Identify which cell holds the provided text, then report its (x, y) central coordinate. 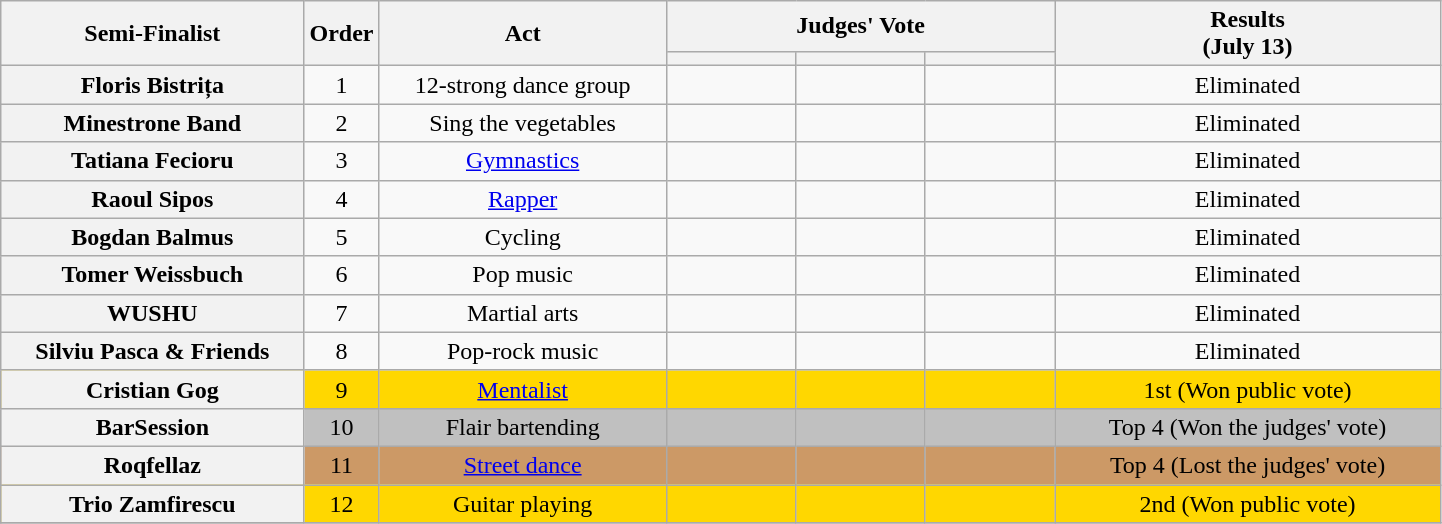
9 (342, 389)
Trio Zamfirescu (152, 503)
Top 4 (Lost the judges' vote) (1248, 465)
Semi-Finalist (152, 34)
Bogdan Balmus (152, 237)
Guitar playing (522, 503)
12-strong dance group (522, 85)
Pop-rock music (522, 351)
Results (July 13) (1248, 34)
BarSession (152, 427)
1 (342, 85)
7 (342, 313)
5 (342, 237)
Flair bartending (522, 427)
4 (342, 199)
Act (522, 34)
Order (342, 34)
Sing the vegetables (522, 123)
WUSHU (152, 313)
Raoul Sipos (152, 199)
Tatiana Fecioru (152, 161)
Roqfellaz (152, 465)
Cycling (522, 237)
Martial arts (522, 313)
Judges' Vote (860, 26)
10 (342, 427)
Street dance (522, 465)
11 (342, 465)
Silviu Pasca & Friends (152, 351)
Mentalist (522, 389)
2 (342, 123)
Tomer Weissbuch (152, 275)
Pop music (522, 275)
Rapper (522, 199)
1st (Won public vote) (1248, 389)
3 (342, 161)
Gymnastics (522, 161)
Floris Bistrița (152, 85)
6 (342, 275)
Minestrone Band (152, 123)
8 (342, 351)
Cristian Gog (152, 389)
12 (342, 503)
Top 4 (Won the judges' vote) (1248, 427)
2nd (Won public vote) (1248, 503)
